Extract the (X, Y) coordinate from the center of the cell holding the provided text.  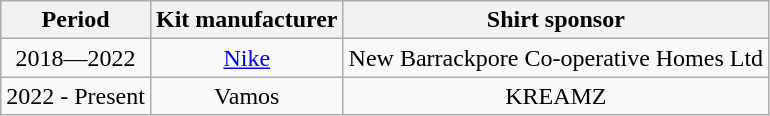
2018—2022 (76, 58)
Kit manufacturer (246, 20)
Nike (246, 58)
Shirt sponsor (556, 20)
2022 - Present (76, 96)
Period (76, 20)
New Barrackpore Co-operative Homes Ltd (556, 58)
Vamos (246, 96)
KREAMZ (556, 96)
